Capture the cell that displays the provided text and extract its [x, y] central coordinate. 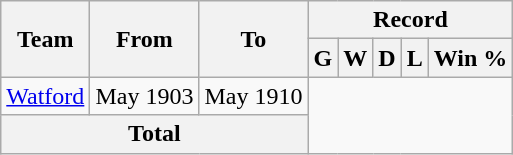
Record [410, 20]
D [387, 58]
May 1910 [254, 96]
Team [46, 39]
L [414, 58]
G [323, 58]
Total [154, 134]
From [144, 39]
To [254, 39]
May 1903 [144, 96]
W [356, 58]
Win % [470, 58]
Watford [46, 96]
